From the cell containing the given text, extract its center point as [x, y] coordinate. 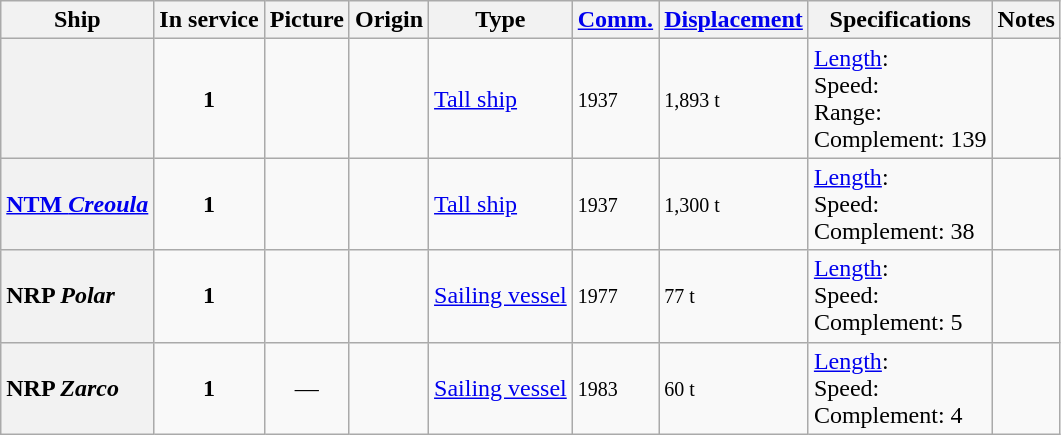
Notes [1026, 20]
Ship [78, 20]
1,300 t [734, 204]
60 t [734, 388]
Picture [306, 20]
Length: Speed: Complement: 4 [900, 388]
NRP Zarco [78, 388]
NTM Creoula [78, 204]
Comm. [615, 20]
Length: Speed: Complement: 38 [900, 204]
1983 [615, 388]
Specifications [900, 20]
— [306, 388]
Type [501, 20]
Length: Speed: Range: Complement: 139 [900, 98]
77 t [734, 296]
Length: Speed:Complement: 5 [900, 296]
Origin [388, 20]
1,893 t [734, 98]
In service [209, 20]
1977 [615, 296]
Displacement [734, 20]
NRP Polar [78, 296]
